Locate the cell with the specified text and output its (x, y) center coordinate. 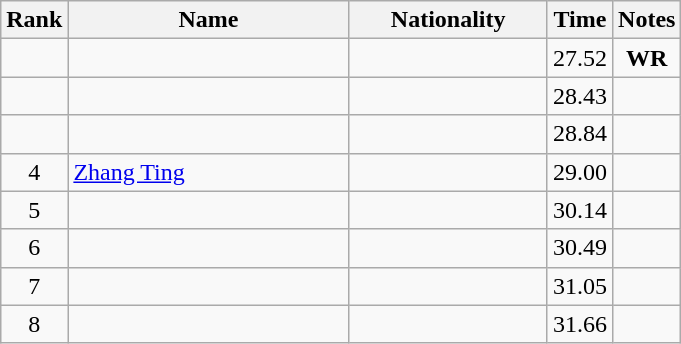
28.84 (580, 134)
Rank (34, 20)
Notes (647, 20)
28.43 (580, 96)
Time (580, 20)
6 (34, 248)
31.66 (580, 324)
Nationality (448, 20)
Zhang Ting (208, 172)
31.05 (580, 286)
27.52 (580, 58)
30.14 (580, 210)
WR (647, 58)
Name (208, 20)
30.49 (580, 248)
7 (34, 286)
29.00 (580, 172)
8 (34, 324)
5 (34, 210)
4 (34, 172)
